Find where the given text appears and provide that cell's center as (X, Y) coordinate. 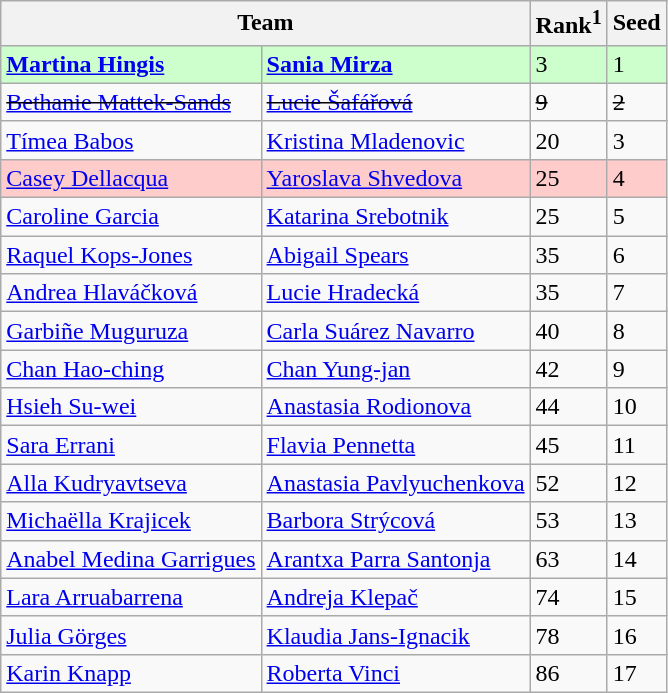
Anabel Medina Garrigues (131, 559)
20 (568, 140)
Michaëlla Krajicek (131, 521)
4 (636, 178)
Julia Görges (131, 635)
42 (568, 369)
Karin Knapp (131, 673)
Seed (636, 24)
15 (636, 597)
Casey Dellacqua (131, 178)
Kristina Mladenovic (396, 140)
Team (266, 24)
Carla Suárez Navarro (396, 331)
Yaroslava Shvedova (396, 178)
86 (568, 673)
78 (568, 635)
17 (636, 673)
10 (636, 407)
Anastasia Pavlyuchenkova (396, 483)
Arantxa Parra Santonja (396, 559)
Sania Mirza (396, 64)
52 (568, 483)
Bethanie Mattek-Sands (131, 102)
14 (636, 559)
5 (636, 217)
Lucie Hradecká (396, 293)
Tímea Babos (131, 140)
Abigail Spears (396, 255)
45 (568, 445)
Anastasia Rodionova (396, 407)
2 (636, 102)
1 (636, 64)
Andreja Klepač (396, 597)
Raquel Kops-Jones (131, 255)
Katarina Srebotnik (396, 217)
12 (636, 483)
Klaudia Jans-Ignacik (396, 635)
Sara Errani (131, 445)
44 (568, 407)
74 (568, 597)
63 (568, 559)
Lucie Šafářová (396, 102)
11 (636, 445)
Chan Yung-jan (396, 369)
53 (568, 521)
Martina Hingis (131, 64)
Alla Kudryavtseva (131, 483)
Rank1 (568, 24)
Hsieh Su-wei (131, 407)
16 (636, 635)
Caroline Garcia (131, 217)
Andrea Hlaváčková (131, 293)
Garbiñe Muguruza (131, 331)
Roberta Vinci (396, 673)
Chan Hao-ching (131, 369)
6 (636, 255)
8 (636, 331)
40 (568, 331)
Barbora Strýcová (396, 521)
Flavia Pennetta (396, 445)
13 (636, 521)
Lara Arruabarrena (131, 597)
7 (636, 293)
